Extract the (X, Y) coordinate from the center of the cell holding the provided text.  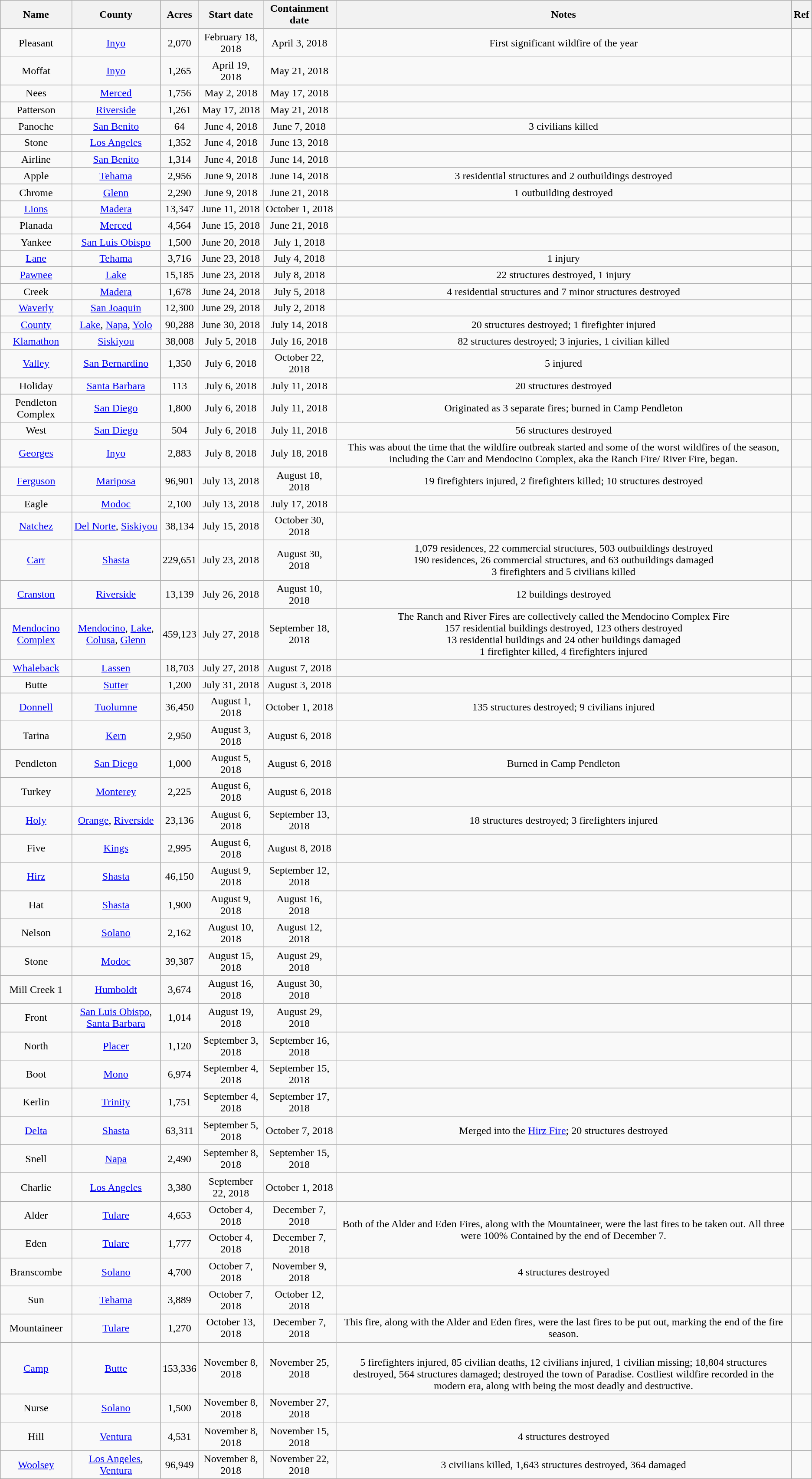
1 injury (563, 259)
1,900 (180, 904)
September 12, 2018 (299, 877)
July 14, 2018 (299, 325)
4,653 (180, 1215)
November 15, 2018 (299, 1436)
Lake (116, 275)
Natchez (36, 526)
2,225 (180, 792)
Burned in Camp Pendleton (563, 764)
2,162 (180, 933)
Sun (36, 1300)
Originated as 3 separate fires; burned in Camp Pendleton (563, 408)
1,800 (180, 408)
Name (36, 15)
38,008 (180, 341)
Napa (116, 1159)
12 buildings destroyed (563, 594)
Mono (116, 1075)
Pendleton Complex (36, 408)
13,139 (180, 594)
5 injured (563, 364)
39,387 (180, 961)
3 civilians killed, 1,643 structures destroyed, 364 damaged (563, 1464)
4,700 (180, 1272)
Front (36, 1017)
August 19, 2018 (231, 1017)
64 (180, 126)
56 structures destroyed (563, 431)
15,185 (180, 275)
4,531 (180, 1436)
Eden (36, 1244)
2,100 (180, 503)
3,889 (180, 1300)
Carr (36, 560)
2,995 (180, 848)
Five (36, 848)
September 22, 2018 (231, 1187)
Waverly (36, 308)
Nelson (36, 933)
Nurse (36, 1408)
1,777 (180, 1244)
1,265 (180, 71)
Orange, Riverside (116, 820)
June 7, 2018 (299, 126)
Los Angeles, Ventura (116, 1464)
April 3, 2018 (299, 43)
Chrome (36, 192)
July 2, 2018 (299, 308)
Acres (180, 15)
Alder (36, 1215)
Airline (36, 159)
Ferguson (36, 481)
18,703 (180, 668)
July 26, 2018 (231, 594)
Lions (36, 209)
This fire, along with the Alder and Eden fires, were the last fires to be put out, marking the end of the fire season. (563, 1328)
1,261 (180, 110)
Siskiyou (116, 341)
Panoche (36, 126)
First significant wildfire of the year (563, 43)
Charlie (36, 1187)
Tuolumne (116, 707)
63,311 (180, 1131)
August 1, 2018 (231, 707)
San Luis Obispo (116, 242)
82 structures destroyed; 3 injuries, 1 civilian killed (563, 341)
Mariposa (116, 481)
20 structures destroyed (563, 386)
Ventura (116, 1436)
1,014 (180, 1017)
Mountaineer (36, 1328)
Holiday (36, 386)
13,347 (180, 209)
Boot (36, 1075)
36,450 (180, 707)
3,380 (180, 1187)
4,564 (180, 225)
June 30, 2018 (231, 325)
July 18, 2018 (299, 453)
Holy (36, 820)
Kern (116, 735)
23,136 (180, 820)
18 structures destroyed; 3 firefighters injured (563, 820)
504 (180, 431)
Apple (36, 176)
Whaleback (36, 668)
July 15, 2018 (231, 526)
Trinity (116, 1102)
1,314 (180, 159)
2,290 (180, 192)
Woolsey (36, 1464)
Del Norte, Siskiyou (116, 526)
2,956 (180, 176)
Pleasant (36, 43)
September 3, 2018 (231, 1046)
Valley (36, 364)
September 13, 2018 (299, 820)
96,901 (180, 481)
12,300 (180, 308)
Placer (116, 1046)
Hill (36, 1436)
Lane (36, 259)
Planada (36, 225)
October 12, 2018 (299, 1300)
Hirz (36, 877)
July 31, 2018 (231, 685)
19 firefighters injured, 2 firefighters killed; 10 structures destroyed (563, 481)
Monterey (116, 792)
Hat (36, 904)
October 13, 2018 (231, 1328)
July 1, 2018 (299, 242)
Mendocino Complex (36, 634)
96,949 (180, 1464)
459,123 (180, 634)
Delta (36, 1131)
November 22, 2018 (299, 1464)
4 residential structures and 7 minor structures destroyed (563, 292)
3,716 (180, 259)
38,134 (180, 526)
Pendleton (36, 764)
3 residential structures and 2 outbuildings destroyed (563, 176)
229,651 (180, 560)
August 12, 2018 (299, 933)
22 structures destroyed, 1 injury (563, 275)
Start date (231, 15)
November 9, 2018 (299, 1272)
1,120 (180, 1046)
1,678 (180, 292)
46,150 (180, 877)
Nees (36, 93)
San Luis Obispo, Santa Barbara (116, 1017)
November 27, 2018 (299, 1408)
Branscombe (36, 1272)
Notes (563, 15)
October 30, 2018 (299, 526)
August 7, 2018 (299, 668)
Cranston (36, 594)
June 11, 2018 (231, 209)
135 structures destroyed; 9 civilians injured (563, 707)
Snell (36, 1159)
90,288 (180, 325)
20 structures destroyed; 1 firefighter injured (563, 325)
2,950 (180, 735)
1,270 (180, 1328)
June 29, 2018 (231, 308)
6,974 (180, 1075)
Ref (802, 15)
October 22, 2018 (299, 364)
May 2, 2018 (231, 93)
Georges (36, 453)
August 18, 2018 (299, 481)
113 (180, 386)
Moffat (36, 71)
Merged into the Hirz Fire; 20 structures destroyed (563, 1131)
1,751 (180, 1102)
June 15, 2018 (231, 225)
August 8, 2018 (299, 848)
June 13, 2018 (299, 143)
Lassen (116, 668)
Humboldt (116, 989)
Eagle (36, 503)
September 18, 2018 (299, 634)
Tarina (36, 735)
3 civilians killed (563, 126)
1,200 (180, 685)
September 16, 2018 (299, 1046)
Kings (116, 848)
San Bernardino (116, 364)
153,336 (180, 1368)
Patterson (36, 110)
1,352 (180, 143)
Lake, Napa, Yolo (116, 325)
1,000 (180, 764)
Santa Barbara (116, 386)
1,350 (180, 364)
September 17, 2018 (299, 1102)
3,674 (180, 989)
Creek (36, 292)
July 16, 2018 (299, 341)
Mendocino, Lake, Colusa, Glenn (116, 634)
Sutter (116, 685)
July 4, 2018 (299, 259)
November 25, 2018 (299, 1368)
Yankee (36, 242)
West (36, 431)
August 5, 2018 (231, 764)
Glenn (116, 192)
Camp (36, 1368)
2,070 (180, 43)
Mill Creek 1 (36, 989)
2,490 (180, 1159)
Turkey (36, 792)
San Joaquin (116, 308)
September 5, 2018 (231, 1131)
June 20, 2018 (231, 242)
September 8, 2018 (231, 1159)
Kerlin (36, 1102)
Pawnee (36, 275)
April 19, 2018 (231, 71)
February 18, 2018 (231, 43)
July 23, 2018 (231, 560)
Klamathon (36, 341)
June 24, 2018 (231, 292)
North (36, 1046)
2,883 (180, 453)
Donnell (36, 707)
July 17, 2018 (299, 503)
1 outbuilding destroyed (563, 192)
1,756 (180, 93)
August 15, 2018 (231, 961)
Containment date (299, 15)
